Scan for the cell matching the given text and deliver its [X, Y] coordinate at center. 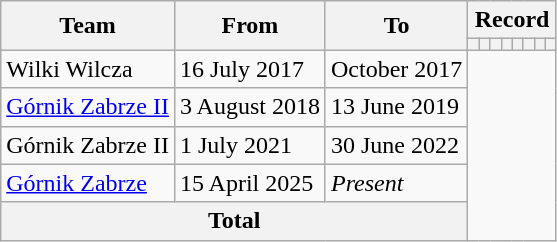
To [396, 26]
October 2017 [396, 69]
Total [234, 221]
3 August 2018 [250, 107]
From [250, 26]
Present [396, 183]
16 July 2017 [250, 69]
13 June 2019 [396, 107]
Record [512, 20]
15 April 2025 [250, 183]
Team [88, 26]
1 July 2021 [250, 145]
Wilki Wilcza [88, 69]
Górnik Zabrze [88, 183]
30 June 2022 [396, 145]
